Extract the [X, Y] coordinate from the center of the cell holding the provided text.  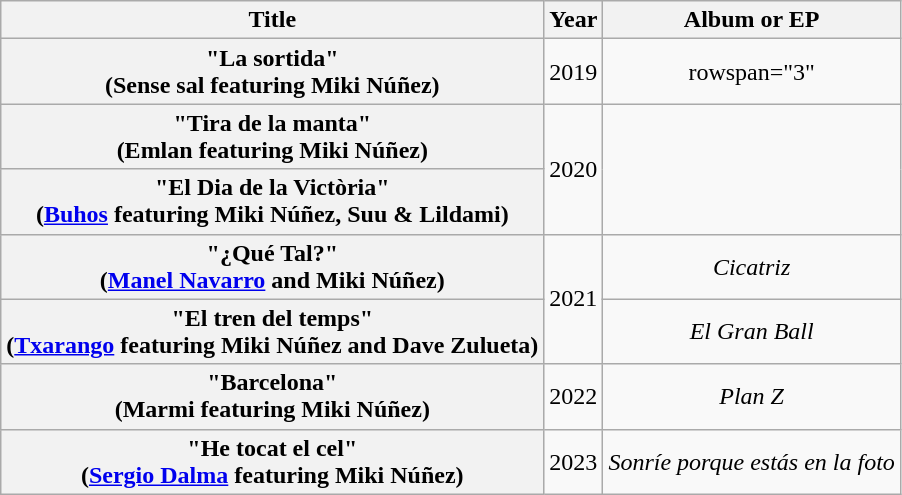
Title [272, 20]
2020 [574, 169]
2022 [574, 396]
"Tira de la manta"(Emlan featuring Miki Núñez) [272, 136]
El Gran Ball [752, 332]
2023 [574, 462]
Cicatriz [752, 266]
2021 [574, 299]
Album or EP [752, 20]
"El Dia de la Victòria"(Buhos featuring Miki Núñez, Suu & Lildami) [272, 202]
Sonríe porque estás en la foto [752, 462]
"Barcelona"(Marmi featuring Miki Núñez) [272, 396]
2019 [574, 72]
Year [574, 20]
"La sortida"(Sense sal featuring Miki Núñez) [272, 72]
Plan Z [752, 396]
"¿Qué Tal?"(Manel Navarro and Miki Núñez) [272, 266]
"El tren del temps"(Txarango featuring Miki Núñez and Dave Zulueta) [272, 332]
rowspan="3" [752, 72]
"He tocat el cel"(Sergio Dalma featuring Miki Núñez) [272, 462]
